Return the (x, y) coordinate for the center point of the cell that contains the specified text.  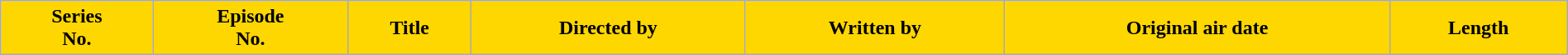
Directed by (609, 28)
Length (1479, 28)
Written by (875, 28)
SeriesNo. (77, 28)
Title (410, 28)
Original air date (1198, 28)
EpisodeNo. (250, 28)
